Output the (x, y) coordinate of the center of the cell containing the given text.  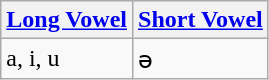
Short Vowel (201, 20)
ə (201, 59)
a, i, u (67, 59)
Long Vowel (67, 20)
